Output the [x, y] coordinate of the center of the cell containing the given text.  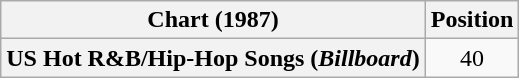
Position [472, 20]
40 [472, 58]
Chart (1987) [213, 20]
US Hot R&B/Hip-Hop Songs (Billboard) [213, 58]
